For the text-containing cell, return its midpoint in (x, y) coordinate format. 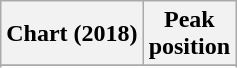
Chart (2018) (72, 34)
Peakposition (189, 34)
